Extract the [X, Y] coordinate from the center of the cell holding the provided text.  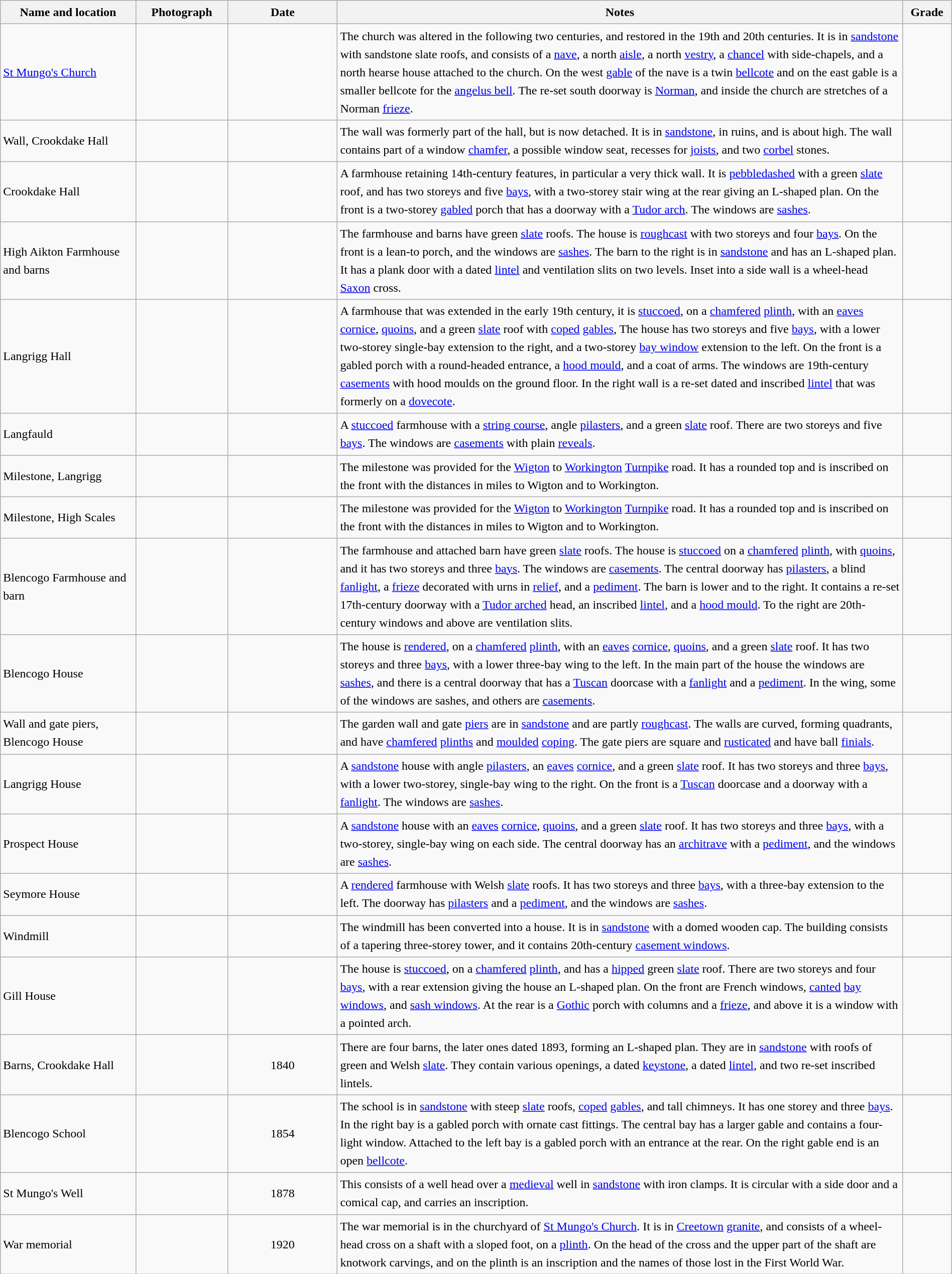
Seymore House [68, 895]
Blencogo House [68, 673]
1840 [283, 1065]
Langfauld [68, 434]
Milestone, Langrigg [68, 476]
Name and location [68, 12]
Crookdake Hall [68, 192]
Blencogo School [68, 1134]
Photograph [182, 12]
Date [283, 12]
Barns, Crookdake Hall [68, 1065]
High Aikton Farmhouse and barns [68, 260]
War memorial [68, 1244]
Gill House [68, 996]
1878 [283, 1193]
Langrigg House [68, 784]
St Mungo's Church [68, 72]
1920 [283, 1244]
Wall, Crookdake Hall [68, 141]
Windmill [68, 936]
Grade [927, 12]
Langrigg Hall [68, 357]
St Mungo's Well [68, 1193]
Milestone, High Scales [68, 517]
Wall and gate piers,Blencogo House [68, 733]
Prospect House [68, 844]
Notes [620, 12]
1854 [283, 1134]
Blencogo Farmhouse and barn [68, 587]
